Output the [X, Y] coordinate of the center of the cell containing the given text.  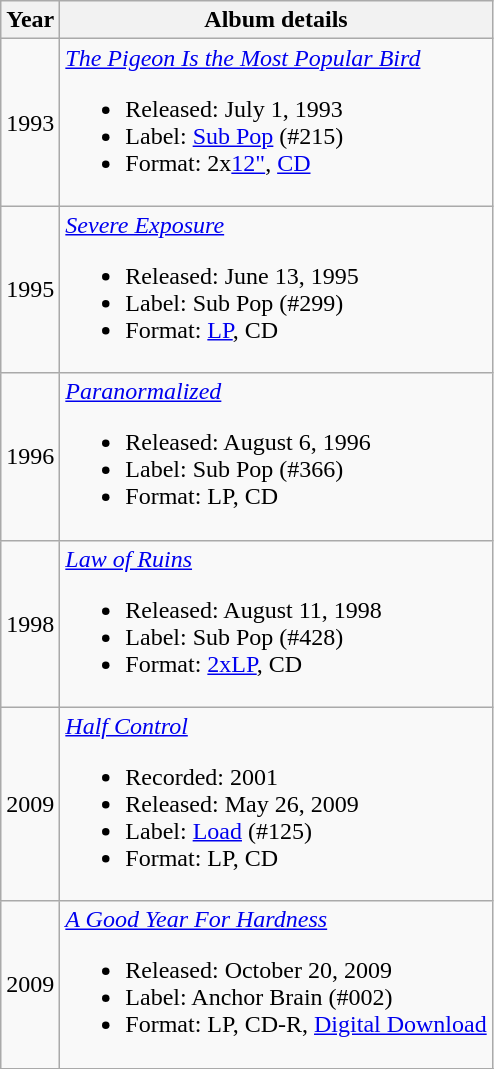
Album details [276, 20]
1998 [30, 624]
Law of RuinsReleased: August 11, 1998Label: Sub Pop (#428)Format: 2xLP, CD [276, 624]
1996 [30, 456]
The Pigeon Is the Most Popular BirdReleased: July 1, 1993Label: Sub Pop (#215)Format: 2x12", CD [276, 122]
Half ControlRecorded: 2001Released: May 26, 2009Label: Load (#125)Format: LP, CD [276, 804]
1995 [30, 290]
1993 [30, 122]
Severe ExposureReleased: June 13, 1995Label: Sub Pop (#299)Format: LP, CD [276, 290]
Year [30, 20]
ParanormalizedReleased: August 6, 1996Label: Sub Pop (#366)Format: LP, CD [276, 456]
A Good Year For HardnessReleased: October 20, 2009Label: Anchor Brain (#002)Format: LP, CD-R, Digital Download [276, 984]
